Return (x, y) of the center of cell containing provided text 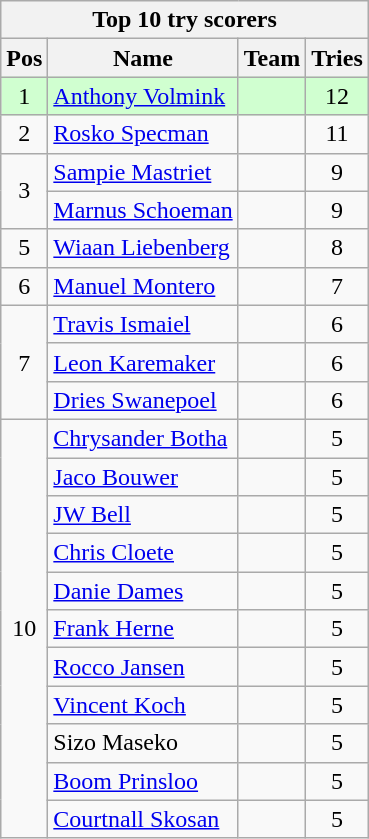
Vincent Koch (143, 705)
Pos (24, 58)
Anthony Volmink (143, 96)
Sampie Mastriet (143, 172)
Dries Swanepoel (143, 400)
Travis Ismaiel (143, 324)
Danie Dames (143, 591)
Leon Karemaker (143, 362)
Rosko Specman (143, 134)
Manuel Montero (143, 286)
Chris Cloete (143, 553)
Boom Prinsloo (143, 781)
8 (338, 248)
Tries (338, 58)
Sizo Maseko (143, 743)
12 (338, 96)
Frank Herne (143, 629)
Chrysander Botha (143, 438)
3 (24, 191)
Marnus Schoeman (143, 210)
Wiaan Liebenberg (143, 248)
Jaco Bouwer (143, 477)
Rocco Jansen (143, 667)
Name (143, 58)
Top 10 try scorers (185, 20)
Courtnall Skosan (143, 819)
2 (24, 134)
JW Bell (143, 515)
11 (338, 134)
1 (24, 96)
10 (24, 628)
Team (272, 58)
